Return [x, y] of the center of cell containing provided text 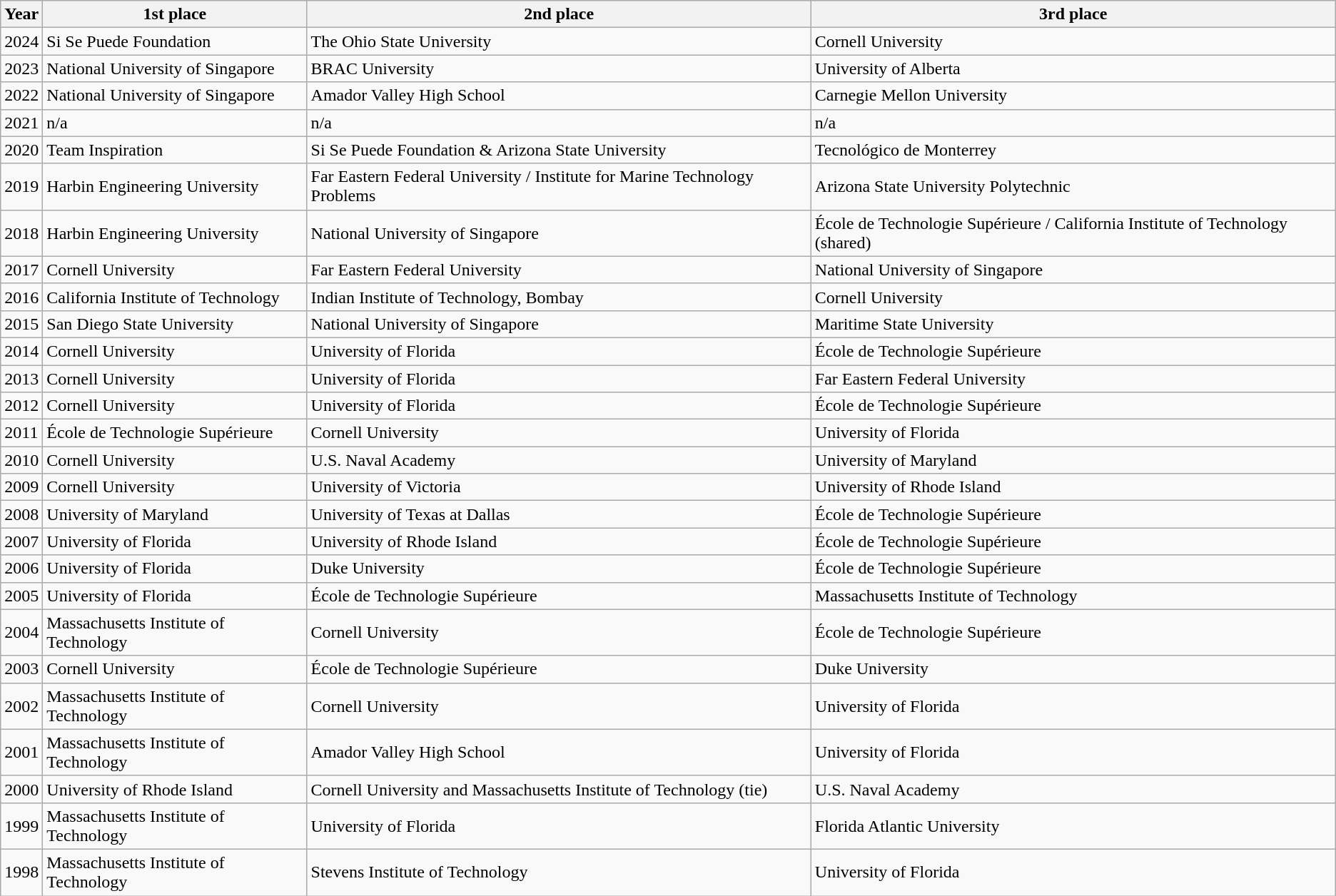
1st place [175, 14]
2012 [21, 406]
1999 [21, 826]
2008 [21, 514]
1998 [21, 872]
3rd place [1073, 14]
2010 [21, 460]
2009 [21, 487]
2011 [21, 433]
Stevens Institute of Technology [559, 872]
2006 [21, 569]
2019 [21, 187]
2nd place [559, 14]
Si Se Puede Foundation [175, 41]
2022 [21, 96]
San Diego State University [175, 324]
2018 [21, 233]
Indian Institute of Technology, Bombay [559, 297]
2003 [21, 669]
Florida Atlantic University [1073, 826]
Tecnológico de Monterrey [1073, 150]
The Ohio State University [559, 41]
2007 [21, 541]
Cornell University and Massachusetts Institute of Technology (tie) [559, 789]
Carnegie Mellon University [1073, 96]
2020 [21, 150]
École de Technologie Supérieure / California Institute of Technology (shared) [1073, 233]
Year [21, 14]
2016 [21, 297]
2001 [21, 752]
2005 [21, 596]
2024 [21, 41]
2014 [21, 351]
University of Alberta [1073, 68]
BRAC University [559, 68]
2000 [21, 789]
2013 [21, 379]
2017 [21, 270]
California Institute of Technology [175, 297]
2021 [21, 123]
2004 [21, 632]
Maritime State University [1073, 324]
Si Se Puede Foundation & Arizona State University [559, 150]
University of Texas at Dallas [559, 514]
2015 [21, 324]
2002 [21, 706]
University of Victoria [559, 487]
2023 [21, 68]
Arizona State University Polytechnic [1073, 187]
Team Inspiration [175, 150]
Far Eastern Federal University / Institute for Marine Technology Problems [559, 187]
